Capture the cell that displays the provided text and extract its (x, y) central coordinate. 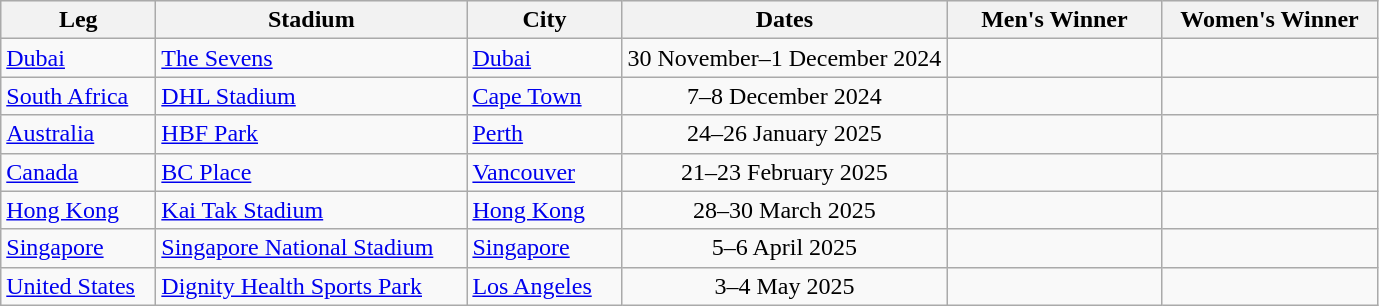
Cape Town (544, 96)
Kai Tak Stadium (312, 210)
28–30 March 2025 (784, 210)
Australia (78, 134)
24–26 January 2025 (784, 134)
South Africa (78, 96)
30 November–1 December 2024 (784, 58)
The Sevens (312, 58)
7–8 December 2024 (784, 96)
Singapore National Stadium (312, 248)
Vancouver (544, 172)
Women's Winner (1270, 20)
Dates (784, 20)
City (544, 20)
Leg (78, 20)
HBF Park (312, 134)
5–6 April 2025 (784, 248)
Dignity Health Sports Park (312, 286)
Los Angeles (544, 286)
DHL Stadium (312, 96)
21–23 February 2025 (784, 172)
Men's Winner (1054, 20)
BC Place (312, 172)
Perth (544, 134)
Canada (78, 172)
3–4 May 2025 (784, 286)
Stadium (312, 20)
United States (78, 286)
